Determine the [X, Y] coordinate at the center of the cell enclosing the given text.  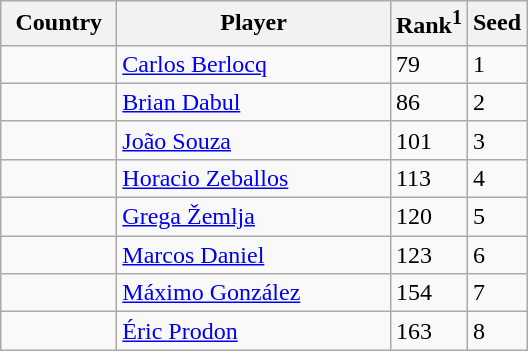
120 [428, 217]
2 [496, 102]
4 [496, 178]
3 [496, 140]
8 [496, 331]
86 [428, 102]
Marcos Daniel [254, 255]
Éric Prodon [254, 331]
79 [428, 64]
7 [496, 293]
Player [254, 24]
Rank1 [428, 24]
6 [496, 255]
163 [428, 331]
Country [59, 24]
Grega Žemlja [254, 217]
Seed [496, 24]
113 [428, 178]
154 [428, 293]
Carlos Berlocq [254, 64]
Máximo González [254, 293]
1 [496, 64]
João Souza [254, 140]
123 [428, 255]
101 [428, 140]
5 [496, 217]
Horacio Zeballos [254, 178]
Brian Dabul [254, 102]
